Scan for the cell matching the given text and deliver its (x, y) coordinate at center. 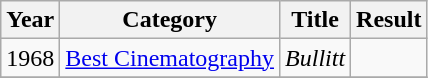
Category (170, 20)
1968 (30, 58)
Year (30, 20)
Result (389, 20)
Title (316, 20)
Best Cinematography (170, 58)
Bullitt (316, 58)
